Provide the (X, Y) coordinate of the cell's center where the given text is located.  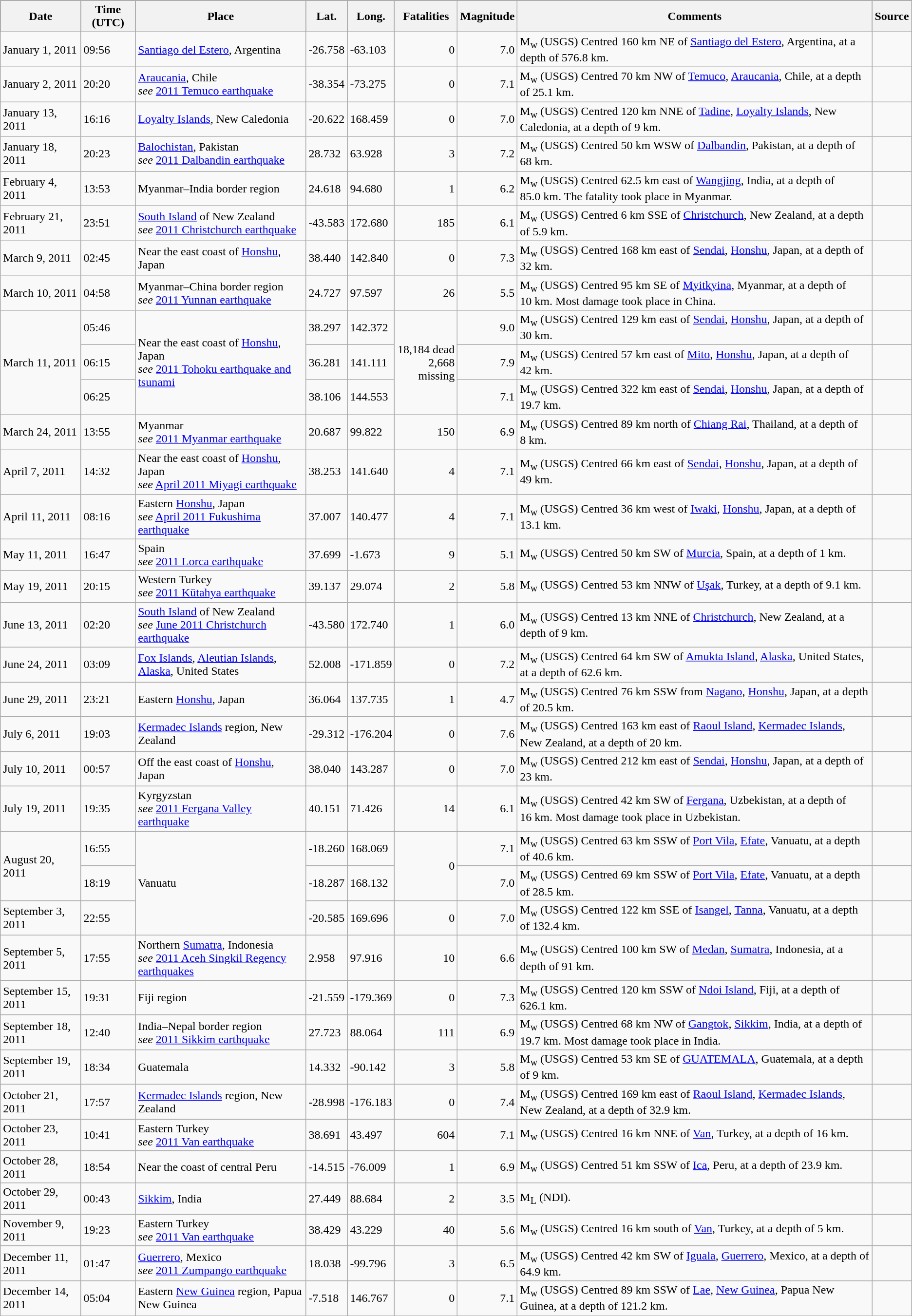
23:51 (108, 223)
17:55 (108, 958)
Mw (USGS) Centred 76 km SSW from Nagano, Honshu, Japan, at a depth of 20.5 km. (695, 700)
Santiago del Estero, Argentina (221, 50)
19:31 (108, 998)
18:34 (108, 1067)
Date (41, 17)
99.822 (371, 432)
19:03 (108, 734)
14.332 (326, 1067)
Mw (USGS) Centred 42 km SW of Iguala, Guerrero, Mexico, at a depth of 64.9 km. (695, 1263)
Mw (USGS) Centred 51 km SSW of Ica, Peru, at a depth of 23.9 km. (695, 1166)
02:20 (108, 625)
January 1, 2011 (41, 50)
Lat. (326, 17)
Guerrero, Mexico see 2011 Zumpango earthquake (221, 1263)
Eastern New Guinea region, Papua New Guinea (221, 1298)
Spain see 2011 Lorca earthquake (221, 554)
Mw (USGS) Centred 6 km SSE of Christchurch, New Zealand, at a depth of 5.9 km. (695, 223)
71.426 (371, 809)
05:04 (108, 1298)
19:35 (108, 809)
Mw (USGS) Centred 100 km SW of Medan, Sumatra, Indonesia, at a depth of 91 km. (695, 958)
-1.673 (371, 554)
06:15 (108, 362)
-18.260 (326, 849)
5.1 (487, 554)
2.958 (326, 958)
Mw (USGS) Centred 89 km north of Chiang Rai, Thailand, at a depth of 8 km. (695, 432)
27.723 (326, 1032)
-43.580 (326, 625)
63.928 (371, 154)
Fatalities (426, 17)
140.477 (371, 516)
38.040 (326, 769)
6.5 (487, 1263)
January 13, 2011 (41, 119)
-7.518 (326, 1298)
08:16 (108, 516)
Long. (371, 17)
Mw (USGS) Centred 36 km west of Iwaki, Honshu, Japan, at a depth of 13.1 km. (695, 516)
20:20 (108, 84)
01:47 (108, 1263)
Sikkim, India (221, 1199)
Off the east coast of Honshu, Japan (221, 769)
-99.796 (371, 1263)
40.151 (326, 809)
13:55 (108, 432)
18.038 (326, 1263)
137.735 (371, 700)
169.696 (371, 918)
July 6, 2011 (41, 734)
27.449 (326, 1199)
October 28, 2011 (41, 1166)
-73.275 (371, 84)
Mw (USGS) Centred 122 km SSE of Isangel, Tanna, Vanuatu, at a depth of 132.4 km. (695, 918)
Mw (USGS) Centred 322 km east of Sendai, Honshu, Japan, at a depth of 19.7 km. (695, 397)
September 19, 2011 (41, 1067)
Mw (USGS) Centred 129 km east of Sendai, Honshu, Japan, at a depth of 30 km. (695, 327)
23:21 (108, 700)
April 7, 2011 (41, 472)
-176.183 (371, 1102)
168.069 (371, 849)
Mw (USGS) Centred 169 km east of Raoul Island, Kermadec Islands, New Zealand, at a depth of 32.9 km. (695, 1102)
Myanmar see 2011 Myanmar earthquake (221, 432)
12:40 (108, 1032)
Fiji region (221, 998)
Mw (USGS) Centred 57 km east of Mito, Honshu, Japan, at a depth of 42 km. (695, 362)
18:54 (108, 1166)
39.137 (326, 587)
-20.622 (326, 119)
-171.859 (371, 665)
5.6 (487, 1230)
Mw (USGS) Centred 53 km NNW of Uşak, Turkey, at a depth of 9.1 km. (695, 587)
150 (426, 432)
Near the east coast of Honshu, Japan see 2011 Tohoku earthquake and tsunami (221, 362)
Mw (USGS) Centred 42 km SW of Fergana, Uzbekistan, at a depth of 16 km. Most damage took place in Uzbekistan. (695, 809)
144.553 (371, 397)
4.7 (487, 700)
-176.204 (371, 734)
40 (426, 1230)
Mw (USGS) Centred 50 km SW of Murcia, Spain, at a depth of 1 km. (695, 554)
97.916 (371, 958)
September 15, 2011 (41, 998)
38.691 (326, 1135)
185 (426, 223)
South Island of New Zealand see June 2011 Christchurch earthquake (221, 625)
19:23 (108, 1230)
Mw (USGS) Centred 163 km east of Raoul Island, Kermadec Islands, New Zealand, at a depth of 20 km. (695, 734)
Mw (USGS) Centred 89 km SSW of Lae, New Guinea, Papua New Guinea, at a depth of 121.2 km. (695, 1298)
38.106 (326, 397)
168.132 (371, 883)
Mw (USGS) Centred 64 km SW of Amukta Island, Alaska, United States, at a depth of 62.6 km. (695, 665)
-90.142 (371, 1067)
09:56 (108, 50)
September 3, 2011 (41, 918)
Fox Islands, Aleutian Islands, Alaska, United States (221, 665)
97.597 (371, 292)
29.074 (371, 587)
7.6 (487, 734)
June 29, 2011 (41, 700)
Western Turkey see 2011 Kütahya earthquake (221, 587)
9.0 (487, 327)
-28.998 (326, 1102)
00:43 (108, 1199)
-43.583 (326, 223)
Mw (USGS) Centred 16 km south of Van, Turkey, at a depth of 5 km. (695, 1230)
24.618 (326, 188)
43.497 (371, 1135)
10 (426, 958)
Vanuatu (221, 883)
September 5, 2011 (41, 958)
18,184 dead 2,668 missing (426, 362)
September 18, 2011 (41, 1032)
36.064 (326, 700)
5.5 (487, 292)
February 21, 2011 (41, 223)
142.372 (371, 327)
141.111 (371, 362)
94.680 (371, 188)
Near the east coast of Honshu, Japan see April 2011 Miyagi earthquake (221, 472)
24.727 (326, 292)
04:58 (108, 292)
142.840 (371, 258)
-38.354 (326, 84)
Balochistan, Pakistan see 2011 Dalbandin earthquake (221, 154)
Near the coast of central Peru (221, 1166)
April 11, 2011 (41, 516)
111 (426, 1032)
Mw (USGS) Centred 120 km NNE of Tadine, Loyalty Islands, New Caledonia, at a depth of 9 km. (695, 119)
May 19, 2011 (41, 587)
20.687 (326, 432)
March 10, 2011 (41, 292)
36.281 (326, 362)
Myanmar–China border region see 2011 Yunnan earthquake (221, 292)
May 11, 2011 (41, 554)
16:47 (108, 554)
02:45 (108, 258)
-26.758 (326, 50)
172.740 (371, 625)
7.9 (487, 362)
37.007 (326, 516)
-76.009 (371, 1166)
Mw (USGS) Centred 50 km WSW of Dalbandin, Pakistan, at a depth of 68 km. (695, 154)
ML (NDI). (695, 1199)
March 9, 2011 (41, 258)
July 10, 2011 (41, 769)
Mw (USGS) Centred 53 km SE of GUATEMALA, Guatemala, at a depth of 9 km. (695, 1067)
June 13, 2011 (41, 625)
-63.103 (371, 50)
38.440 (326, 258)
05:46 (108, 327)
South Island of New Zealand see 2011 Christchurch earthquake (221, 223)
172.680 (371, 223)
January 2, 2011 (41, 84)
Araucania, Chile see 2011 Temuco earthquake (221, 84)
38.253 (326, 472)
52.008 (326, 665)
14 (426, 809)
December 14, 2011 (41, 1298)
43.229 (371, 1230)
Place (221, 17)
Loyalty Islands, New Caledonia (221, 119)
17:57 (108, 1102)
20:23 (108, 154)
-14.515 (326, 1166)
Mw (USGS) Centred 70 km NW of Temuco, Araucania, Chile, at a depth of 25.1 km. (695, 84)
Guatemala (221, 1067)
6.0 (487, 625)
February 4, 2011 (41, 188)
-179.369 (371, 998)
Magnitude (487, 17)
06:25 (108, 397)
Eastern Honshu, Japan (221, 700)
37.699 (326, 554)
March 24, 2011 (41, 432)
9 (426, 554)
August 20, 2011 (41, 866)
Mw (USGS) Centred 62.5 km east of Wangjing, India, at a depth of 85.0 km. The fatality took place in Myanmar. (695, 188)
Mw (USGS) Centred 63 km SSW of Port Vila, Efate, Vanuatu, at a depth of 40.6 km. (695, 849)
Mw (USGS) Centred 168 km east of Sendai, Honshu, Japan, at a depth of 32 km. (695, 258)
03:09 (108, 665)
Mw (USGS) Centred 68 km NW of Gangtok, Sikkim, India, at a depth of 19.7 km. Most damage took place in India. (695, 1032)
13:53 (108, 188)
28.732 (326, 154)
22:55 (108, 918)
Comments (695, 17)
168.459 (371, 119)
-20.585 (326, 918)
Kyrgyzstan see 2011 Fergana Valley earthquake (221, 809)
26 (426, 292)
Mw (USGS) Centred 16 km NNE of Van, Turkey, at a depth of 16 km. (695, 1135)
16:55 (108, 849)
Mw (USGS) Centred 120 km SSW of Ndoi Island, Fiji, at a depth of 626.1 km. (695, 998)
India–Nepal border region see 2011 Sikkim earthquake (221, 1032)
88.064 (371, 1032)
Mw (USGS) Centred 212 km east of Sendai, Honshu, Japan, at a depth of 23 km. (695, 769)
Time (UTC) (108, 17)
Myanmar–India border region (221, 188)
Mw (USGS) Centred 69 km SSW of Port Vila, Efate, Vanuatu, at a depth of 28.5 km. (695, 883)
7.4 (487, 1102)
-21.559 (326, 998)
October 29, 2011 (41, 1199)
3.5 (487, 1199)
18:19 (108, 883)
July 19, 2011 (41, 809)
June 24, 2011 (41, 665)
146.767 (371, 1298)
March 11, 2011 (41, 362)
Source (892, 17)
Mw (USGS) Centred 160 km NE of Santiago del Estero, Argentina, at a depth of 576.8 km. (695, 50)
604 (426, 1135)
Mw (USGS) Centred 66 km east of Sendai, Honshu, Japan, at a depth of 49 km. (695, 472)
10:41 (108, 1135)
November 9, 2011 (41, 1230)
Eastern Honshu, Japan see April 2011 Fukushima earthquake (221, 516)
141.640 (371, 472)
-18.287 (326, 883)
38.429 (326, 1230)
88.684 (371, 1199)
-29.312 (326, 734)
16:16 (108, 119)
14:32 (108, 472)
Near the east coast of Honshu, Japan (221, 258)
December 11, 2011 (41, 1263)
Mw (USGS) Centred 13 km NNE of Christchurch, New Zealand, at a depth of 9 km. (695, 625)
January 18, 2011 (41, 154)
6.2 (487, 188)
October 23, 2011 (41, 1135)
October 21, 2011 (41, 1102)
38.297 (326, 327)
Northern Sumatra, Indonesia see 2011 Aceh Singkil Regency earthquakes (221, 958)
20:15 (108, 587)
00:57 (108, 769)
Mw (USGS) Centred 95 km SE of Myitkyina, Myanmar, at a depth of 10 km. Most damage took place in China. (695, 292)
6.6 (487, 958)
143.287 (371, 769)
